Find where the given text appears and provide that cell's center as [X, Y] coordinate. 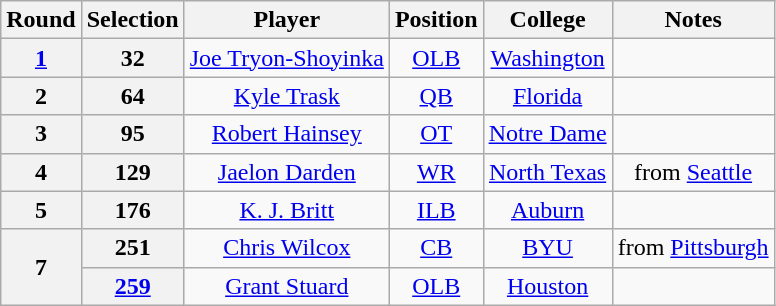
32 [132, 58]
251 [132, 248]
ILB [436, 210]
Auburn [548, 210]
1 [41, 58]
from Seattle [693, 172]
5 [41, 210]
129 [132, 172]
Player [286, 20]
Round [41, 20]
Position [436, 20]
4 [41, 172]
95 [132, 134]
176 [132, 210]
Grant Stuard [286, 286]
2 [41, 96]
OT [436, 134]
Chris Wilcox [286, 248]
7 [41, 267]
Robert Hainsey [286, 134]
K. J. Britt [286, 210]
Selection [132, 20]
Notre Dame [548, 134]
Florida [548, 96]
QB [436, 96]
Joe Tryon-Shoyinka [286, 58]
BYU [548, 248]
Washington [548, 58]
WR [436, 172]
Notes [693, 20]
Kyle Trask [286, 96]
CB [436, 248]
64 [132, 96]
259 [132, 286]
Jaelon Darden [286, 172]
Houston [548, 286]
College [548, 20]
3 [41, 134]
North Texas [548, 172]
from Pittsburgh [693, 248]
